Identify which cell holds the provided text, then report its (x, y) central coordinate. 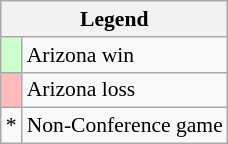
* (12, 126)
Legend (114, 19)
Arizona win (125, 55)
Arizona loss (125, 90)
Non-Conference game (125, 126)
